Capture the cell that displays the provided text and extract its (X, Y) central coordinate. 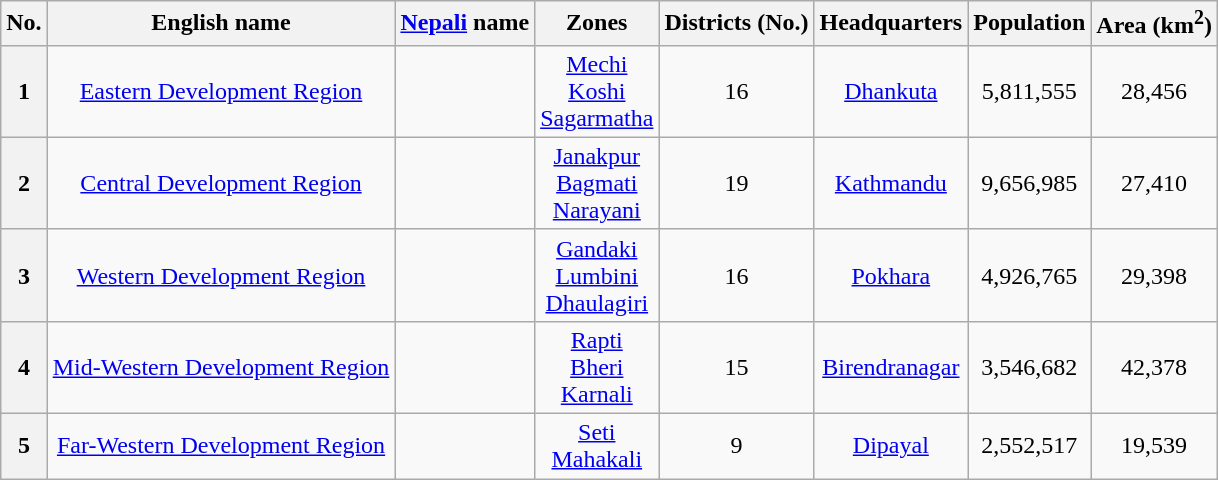
9 (736, 446)
3 (24, 275)
Rapti Bheri Karnali (597, 367)
Eastern Development Region (221, 91)
3,546,682 (1030, 367)
Area (km2) (1154, 24)
Seti Mahakali (597, 446)
Nepali name (465, 24)
Far-Western Development Region (221, 446)
Pokhara (891, 275)
27,410 (1154, 183)
42,378 (1154, 367)
Mid-Western Development Region (221, 367)
29,398 (1154, 275)
Zones (597, 24)
No. (24, 24)
4 (24, 367)
9,656,985 (1030, 183)
Dhankuta (891, 91)
Kathmandu (891, 183)
4,926,765 (1030, 275)
2 (24, 183)
Districts (No.) (736, 24)
Gandaki Lumbini Dhaulagiri (597, 275)
Population (1030, 24)
19 (736, 183)
19,539 (1154, 446)
Janakpur Bagmati Narayani (597, 183)
Dipayal (891, 446)
Western Development Region (221, 275)
Mechi Koshi Sagarmatha (597, 91)
15 (736, 367)
Birendranagar (891, 367)
5,811,555 (1030, 91)
5 (24, 446)
English name (221, 24)
2,552,517 (1030, 446)
1 (24, 91)
Central Development Region (221, 183)
Headquarters (891, 24)
28,456 (1154, 91)
